Scan for the cell matching the given text and deliver its (x, y) coordinate at center. 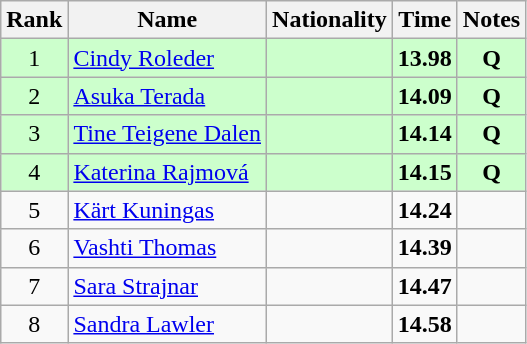
14.14 (424, 134)
13.98 (424, 58)
5 (34, 210)
Katerina Rajmová (168, 172)
Notes (491, 20)
Tine Teigene Dalen (168, 134)
14.39 (424, 248)
Cindy Roleder (168, 58)
7 (34, 286)
14.15 (424, 172)
14.58 (424, 324)
6 (34, 248)
1 (34, 58)
8 (34, 324)
2 (34, 96)
Vashti Thomas (168, 248)
14.24 (424, 210)
Sandra Lawler (168, 324)
Name (168, 20)
Time (424, 20)
3 (34, 134)
Sara Strajnar (168, 286)
Nationality (330, 20)
4 (34, 172)
Asuka Terada (168, 96)
Kärt Kuningas (168, 210)
14.47 (424, 286)
14.09 (424, 96)
Rank (34, 20)
